Detect which cell encompasses the target text, then output its (x, y) center coordinate. 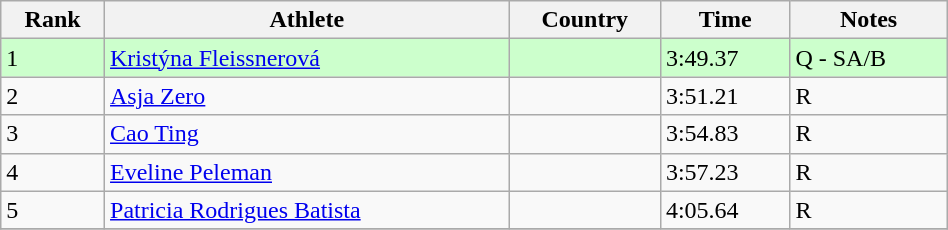
2 (53, 96)
3:54.83 (724, 134)
Patricia Rodrigues Batista (308, 210)
3:51.21 (724, 96)
Cao Ting (308, 134)
3:49.37 (724, 58)
Kristýna Fleissnerová (308, 58)
Country (584, 20)
Notes (868, 20)
3 (53, 134)
4:05.64 (724, 210)
1 (53, 58)
3:57.23 (724, 172)
Eveline Peleman (308, 172)
Q - SA/B (868, 58)
Asja Zero (308, 96)
5 (53, 210)
Rank (53, 20)
Time (724, 20)
Athlete (308, 20)
4 (53, 172)
